Pinpoint the cell where the given text exists, returning its [X, Y] midpoint coordinate. 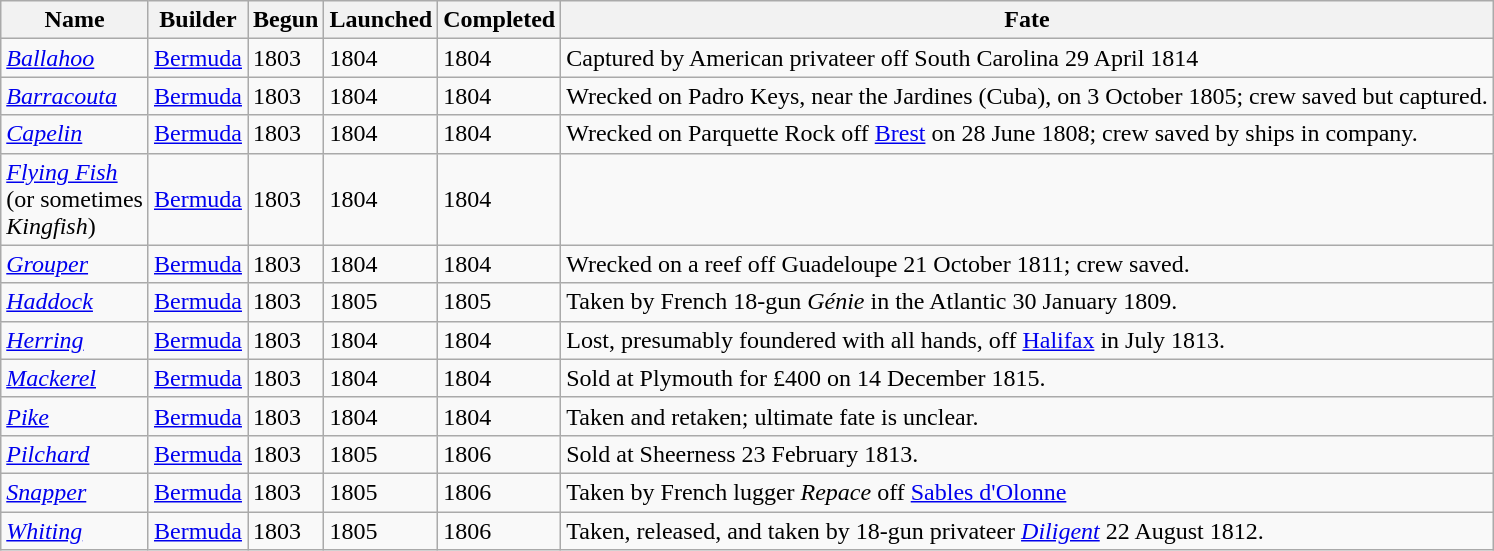
Builder [198, 20]
Lost, presumably foundered with all hands, off Halifax in July 1813. [1027, 340]
Haddock [75, 302]
Barracouta [75, 96]
Begun [286, 20]
Capelin [75, 134]
Captured by American privateer off South Carolina 29 April 1814 [1027, 58]
Taken, released, and taken by 18-gun privateer Diligent 22 August 1812. [1027, 531]
Wrecked on Parquette Rock off Brest on 28 June 1808; crew saved by ships in company. [1027, 134]
Snapper [75, 492]
Wrecked on a reef off Guadeloupe 21 October 1811; crew saved. [1027, 264]
Ballahoo [75, 58]
Taken and retaken; ultimate fate is unclear. [1027, 416]
Completed [500, 20]
Pilchard [75, 454]
Sold at Sheerness 23 February 1813. [1027, 454]
Taken by French lugger Repace off Sables d'Olonne [1027, 492]
Fate [1027, 20]
Flying Fish (or sometimesKingfish) [75, 199]
Grouper [75, 264]
Wrecked on Padro Keys, near the Jardines (Cuba), on 3 October 1805; crew saved but captured. [1027, 96]
Whiting [75, 531]
Sold at Plymouth for £400 on 14 December 1815. [1027, 378]
Pike [75, 416]
Mackerel [75, 378]
Launched [381, 20]
Taken by French 18-gun Génie in the Atlantic 30 January 1809. [1027, 302]
Herring [75, 340]
Name [75, 20]
